Pinpoint the cell where the given text exists, returning its (X, Y) midpoint coordinate. 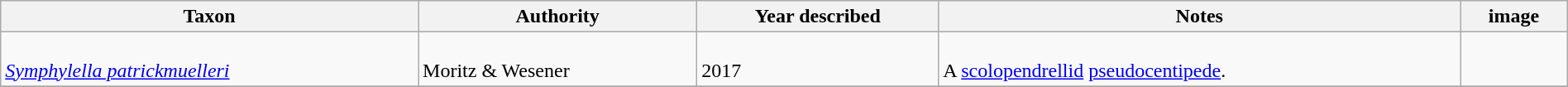
Notes (1199, 17)
A scolopendrellid pseudocentipede. (1199, 60)
Moritz & Wesener (557, 60)
2017 (818, 60)
image (1513, 17)
Authority (557, 17)
Year described (818, 17)
Taxon (210, 17)
Symphylella patrickmuelleri (210, 60)
